Output the (X, Y) coordinate of the center of the cell containing the given text.  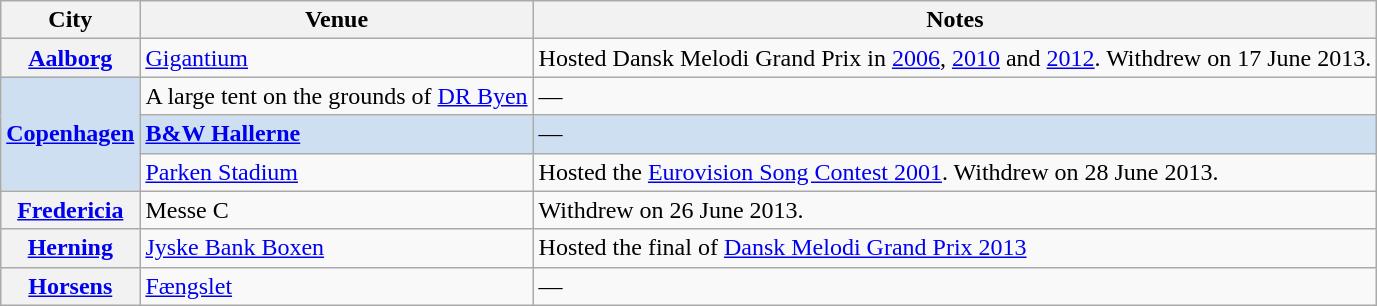
Jyske Bank Boxen (336, 248)
Copenhagen (70, 134)
Gigantium (336, 58)
Aalborg (70, 58)
Parken Stadium (336, 172)
Fængslet (336, 286)
Horsens (70, 286)
Venue (336, 20)
Fredericia (70, 210)
B&W Hallerne (336, 134)
A large tent on the grounds of DR Byen (336, 96)
Messe C (336, 210)
Notes (955, 20)
Hosted the final of Dansk Melodi Grand Prix 2013 (955, 248)
Herning (70, 248)
Hosted Dansk Melodi Grand Prix in 2006, 2010 and 2012. Withdrew on 17 June 2013. (955, 58)
City (70, 20)
Hosted the Eurovision Song Contest 2001. Withdrew on 28 June 2013. (955, 172)
Withdrew on 26 June 2013. (955, 210)
